Capture the cell that displays the provided text and extract its [x, y] central coordinate. 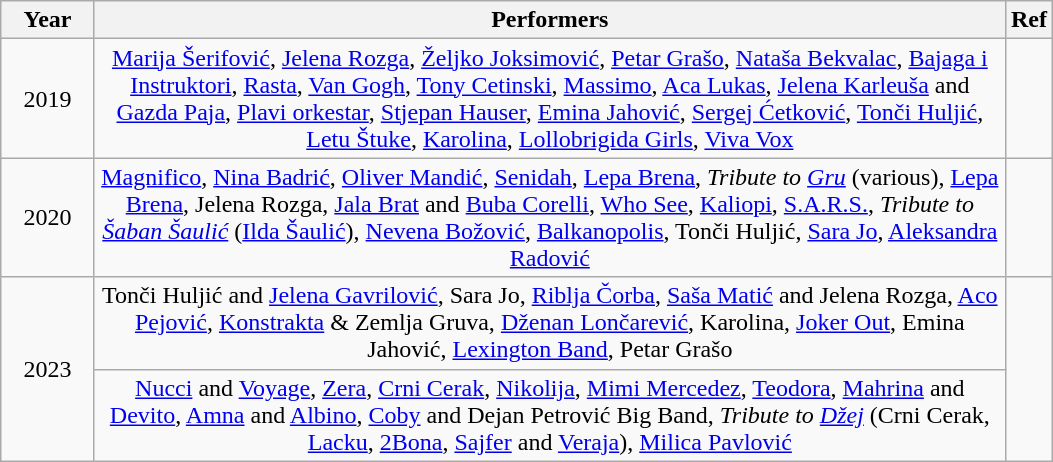
Performers [550, 20]
2019 [48, 98]
2020 [48, 218]
Year [48, 20]
2023 [48, 369]
Ref [1028, 20]
